Return [x, y] of the center of cell containing provided text 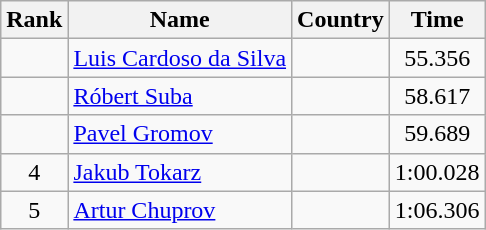
Róbert Suba [180, 96]
Name [180, 20]
Pavel Gromov [180, 134]
Luis Cardoso da Silva [180, 58]
1:06.306 [437, 210]
5 [34, 210]
Time [437, 20]
55.356 [437, 58]
59.689 [437, 134]
58.617 [437, 96]
Jakub Tokarz [180, 172]
1:00.028 [437, 172]
Country [341, 20]
4 [34, 172]
Artur Chuprov [180, 210]
Rank [34, 20]
